Provide the (x, y) coordinate of the cell's center where the given text is located.  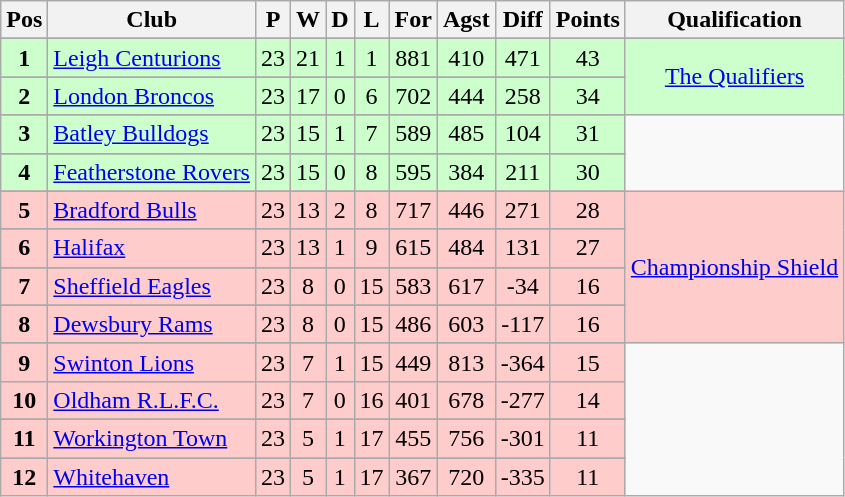
104 (522, 134)
14 (588, 400)
28 (588, 210)
444 (466, 96)
Sheffield Eagles (152, 286)
31 (588, 134)
Agst (466, 20)
258 (522, 96)
589 (413, 134)
34 (588, 96)
43 (588, 58)
881 (413, 58)
3 (24, 134)
D (340, 20)
211 (522, 172)
384 (466, 172)
485 (466, 134)
10 (24, 400)
4 (24, 172)
Diff (522, 20)
Championship Shield (734, 267)
678 (466, 400)
Qualification (734, 20)
486 (413, 324)
Dewsbury Rams (152, 324)
-117 (522, 324)
813 (466, 362)
Batley Bulldogs (152, 134)
367 (413, 477)
615 (413, 248)
12 (24, 477)
30 (588, 172)
Pos (24, 20)
-335 (522, 477)
London Broncos (152, 96)
617 (466, 286)
Club (152, 20)
27 (588, 248)
595 (413, 172)
471 (522, 58)
Swinton Lions (152, 362)
449 (413, 362)
Whitehaven (152, 477)
446 (466, 210)
702 (413, 96)
Oldham R.L.F.C. (152, 400)
Leigh Centurions (152, 58)
717 (413, 210)
-277 (522, 400)
Featherstone Rovers (152, 172)
131 (522, 248)
455 (413, 438)
583 (413, 286)
-34 (522, 286)
P (272, 20)
21 (308, 58)
Points (588, 20)
L (372, 20)
Halifax (152, 248)
Workington Town (152, 438)
603 (466, 324)
-301 (522, 438)
The Qualifiers (734, 77)
Bradford Bulls (152, 210)
-364 (522, 362)
271 (522, 210)
For (413, 20)
W (308, 20)
720 (466, 477)
401 (413, 400)
756 (466, 438)
410 (466, 58)
484 (466, 248)
